Extract the [x, y] coordinate from the center of the cell holding the provided text.  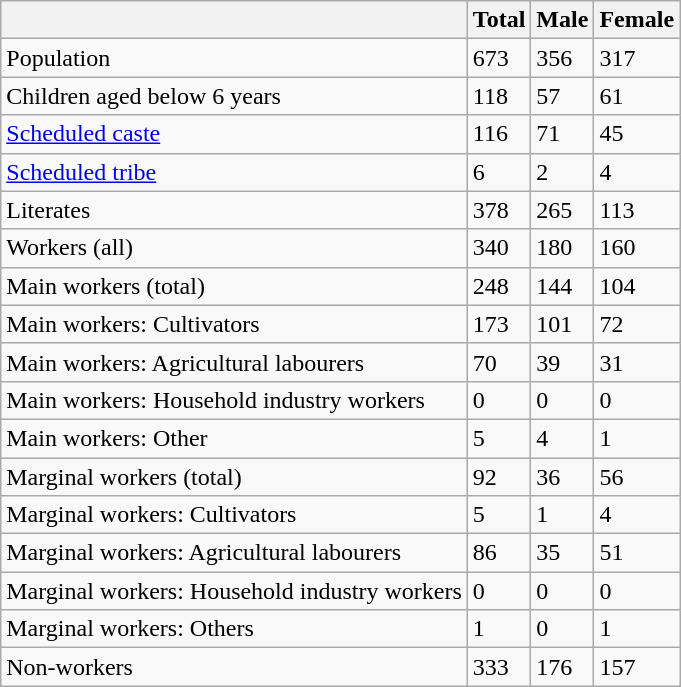
Total [499, 20]
Male [562, 20]
57 [562, 96]
116 [499, 134]
Marginal workers: Cultivators [234, 515]
71 [562, 134]
101 [562, 324]
Main workers: Household industry workers [234, 400]
176 [562, 667]
56 [637, 477]
31 [637, 362]
Children aged below 6 years [234, 96]
35 [562, 553]
340 [499, 248]
180 [562, 248]
Marginal workers (total) [234, 477]
248 [499, 286]
Non-workers [234, 667]
144 [562, 286]
Marginal workers: Household industry workers [234, 591]
70 [499, 362]
356 [562, 58]
333 [499, 667]
Marginal workers: Agricultural labourers [234, 553]
6 [499, 172]
86 [499, 553]
378 [499, 210]
Main workers: Cultivators [234, 324]
173 [499, 324]
39 [562, 362]
Workers (all) [234, 248]
Scheduled caste [234, 134]
36 [562, 477]
92 [499, 477]
2 [562, 172]
113 [637, 210]
673 [499, 58]
72 [637, 324]
Literates [234, 210]
Population [234, 58]
Scheduled tribe [234, 172]
118 [499, 96]
317 [637, 58]
160 [637, 248]
Main workers (total) [234, 286]
51 [637, 553]
61 [637, 96]
Main workers: Other [234, 438]
Main workers: Agricultural labourers [234, 362]
104 [637, 286]
Female [637, 20]
45 [637, 134]
Marginal workers: Others [234, 629]
265 [562, 210]
157 [637, 667]
